Pinpoint the cell where the given text exists, returning its [X, Y] midpoint coordinate. 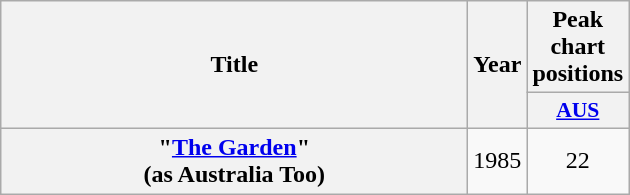
Year [498, 65]
22 [578, 160]
"The Garden"(as Australia Too) [234, 160]
1985 [498, 160]
Peak chart positions [578, 47]
AUS [578, 111]
Title [234, 65]
